Pinpoint the cell where the given text exists, returning its [x, y] midpoint coordinate. 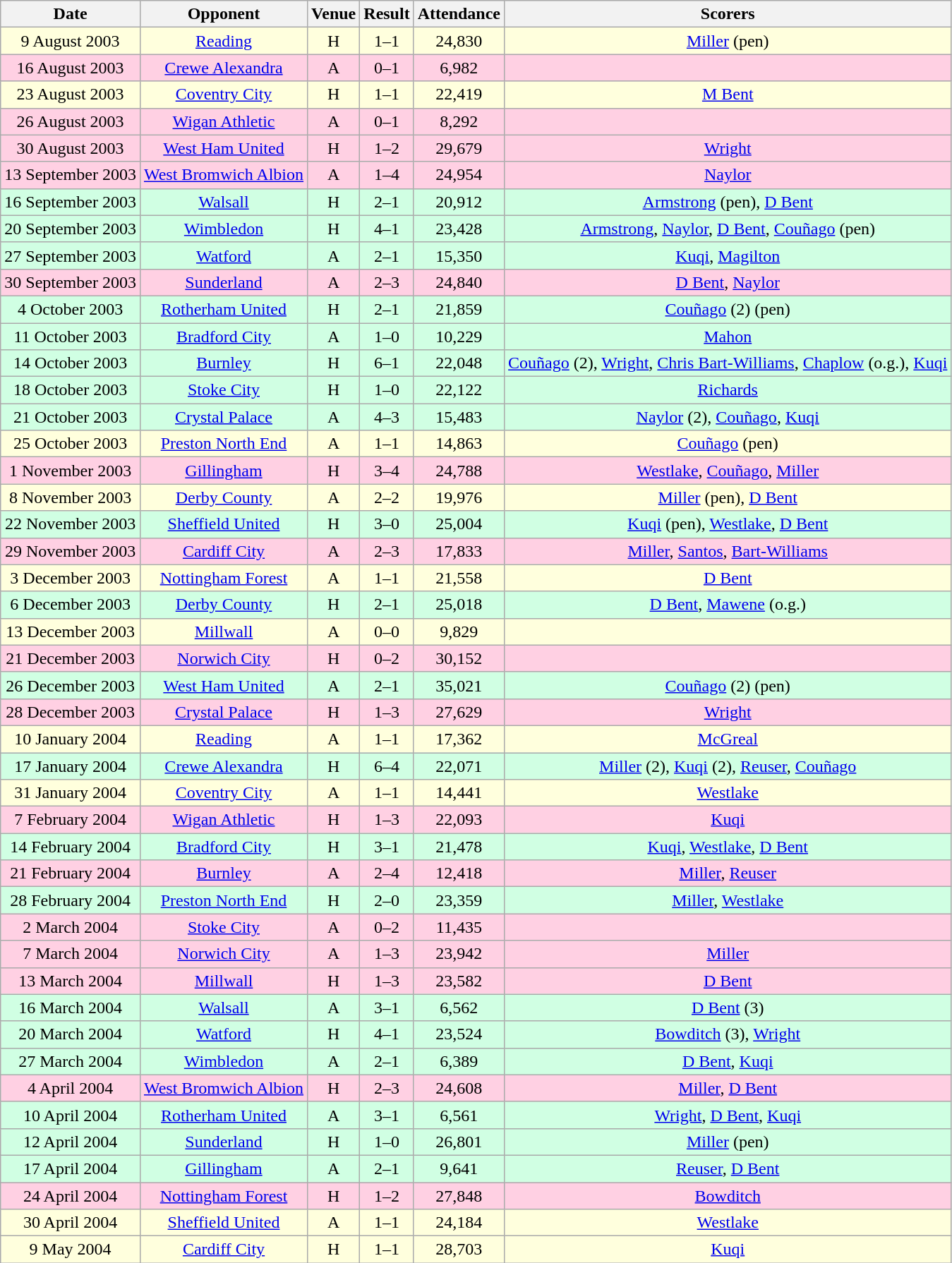
30 August 2003 [71, 148]
8 November 2003 [71, 497]
21 October 2003 [71, 417]
Date [71, 14]
Miller [728, 954]
D Bent (3) [728, 1008]
2–2 [387, 497]
Reuser, D Bent [728, 1168]
Bowditch (3), Wright [728, 1034]
22,093 [459, 820]
22,122 [459, 390]
20 September 2003 [71, 229]
Miller, D Bent [728, 1088]
22 November 2003 [71, 524]
29 November 2003 [71, 551]
29,679 [459, 148]
24 April 2004 [71, 1196]
13 September 2003 [71, 175]
10 April 2004 [71, 1115]
Kuqi, Westlake, D Bent [728, 847]
19,976 [459, 497]
30 September 2003 [71, 282]
21 February 2004 [71, 874]
Venue [334, 14]
7 February 2004 [71, 820]
11,435 [459, 927]
D Bent, Mawene (o.g.) [728, 605]
24,184 [459, 1223]
27,629 [459, 712]
Mahon [728, 337]
27 March 2004 [71, 1061]
16 August 2003 [71, 68]
D Bent, Kuqi [728, 1061]
Scorers [728, 14]
Miller, Santos, Bart-Williams [728, 551]
23,359 [459, 900]
14,863 [459, 444]
Result [387, 14]
21,859 [459, 309]
Wright, D Bent, Kuqi [728, 1115]
Bowditch [728, 1196]
23 August 2003 [71, 95]
23,942 [459, 954]
Westlake, Couñago, Miller [728, 471]
Kuqi (pen), Westlake, D Bent [728, 524]
8,292 [459, 121]
15,483 [459, 417]
Miller, Westlake [728, 900]
4–3 [387, 417]
17,362 [459, 739]
25 October 2003 [71, 444]
Richards [728, 390]
11 October 2003 [71, 337]
23,582 [459, 981]
21,558 [459, 578]
Armstrong, Naylor, D Bent, Couñago (pen) [728, 229]
6,562 [459, 1008]
12 April 2004 [71, 1142]
13 March 2004 [71, 981]
Couñago (pen) [728, 444]
24,608 [459, 1088]
4 April 2004 [71, 1088]
20 March 2004 [71, 1034]
31 January 2004 [71, 793]
26 December 2003 [71, 685]
Opponent [223, 14]
12,418 [459, 874]
Naylor (2), Couñago, Kuqi [728, 417]
13 December 2003 [71, 631]
22,419 [459, 95]
24,840 [459, 282]
6,561 [459, 1115]
Attendance [459, 14]
10 January 2004 [71, 739]
16 March 2004 [71, 1008]
9,641 [459, 1168]
26,801 [459, 1142]
9 May 2004 [71, 1250]
28,703 [459, 1250]
30,152 [459, 658]
26 August 2003 [71, 121]
Couñago (2), Wright, Chris Bart-Williams, Chaplow (o.g.), Kuqi [728, 363]
3–0 [387, 524]
4 October 2003 [71, 309]
35,021 [459, 685]
2–0 [387, 900]
Miller, Reuser [728, 874]
24,830 [459, 41]
Armstrong (pen), D Bent [728, 202]
21,478 [459, 847]
27 September 2003 [71, 255]
6,982 [459, 68]
2–4 [387, 874]
14 February 2004 [71, 847]
21 December 2003 [71, 658]
27,848 [459, 1196]
Kuqi, Magilton [728, 255]
24,954 [459, 175]
28 February 2004 [71, 900]
0–0 [387, 631]
10,229 [459, 337]
McGreal [728, 739]
6–1 [387, 363]
6–4 [387, 766]
Miller (pen), D Bent [728, 497]
17,833 [459, 551]
15,350 [459, 255]
24,788 [459, 471]
Miller (2), Kuqi (2), Reuser, Couñago [728, 766]
6 December 2003 [71, 605]
M Bent [728, 95]
1–4 [387, 175]
22,071 [459, 766]
Naylor [728, 175]
3 December 2003 [71, 578]
D Bent, Naylor [728, 282]
25,018 [459, 605]
30 April 2004 [71, 1223]
6,389 [459, 1061]
16 September 2003 [71, 202]
18 October 2003 [71, 390]
17 January 2004 [71, 766]
22,048 [459, 363]
2 March 2004 [71, 927]
3–4 [387, 471]
25,004 [459, 524]
14,441 [459, 793]
17 April 2004 [71, 1168]
9,829 [459, 631]
23,524 [459, 1034]
28 December 2003 [71, 712]
7 March 2004 [71, 954]
14 October 2003 [71, 363]
20,912 [459, 202]
9 August 2003 [71, 41]
1 November 2003 [71, 471]
23,428 [459, 229]
